Search for the cell housing the specified text and yield its (x, y) center coordinate. 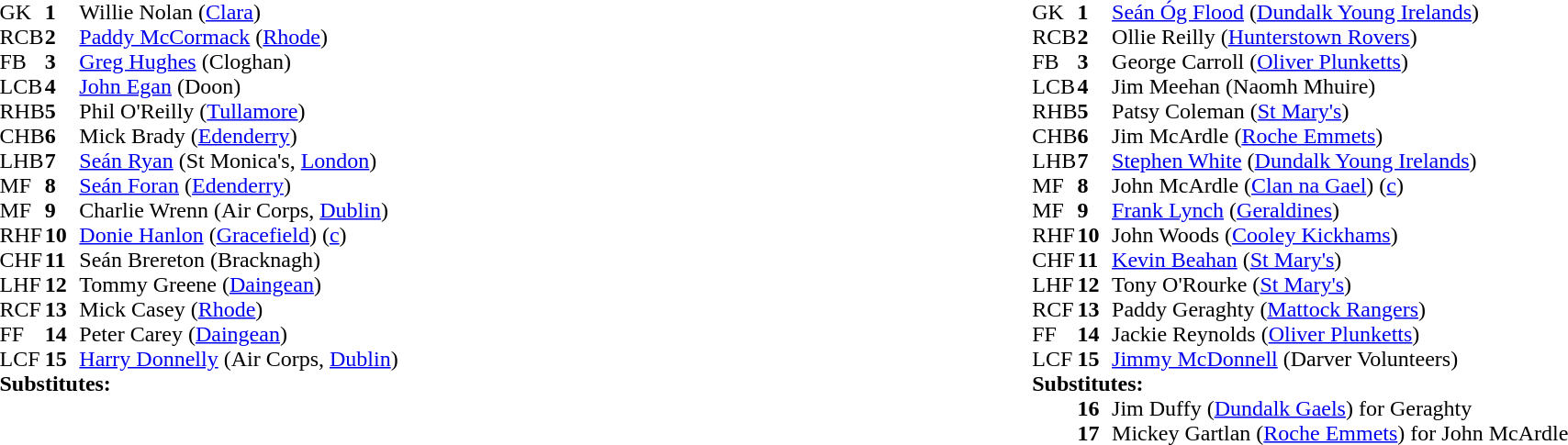
George Carroll (Oliver Plunketts) (1340, 62)
Stephen White (Dundalk Young Irelands) (1340, 161)
Seán Ryan (St Monica's, London) (239, 161)
Paddy McCormack (Rhode) (239, 37)
Jackie Reynolds (Oliver Plunketts) (1340, 334)
Seán Foran (Edenderry) (239, 185)
Tony O'Rourke (St Mary's) (1340, 284)
Frank Lynch (Geraldines) (1340, 211)
Ollie Reilly (Hunterstown Rovers) (1340, 37)
John Woods (Cooley Kickhams) (1340, 235)
Jim McArdle (Roche Emmets) (1340, 136)
Jim Meehan (Naomh Mhuire) (1340, 86)
Jim Duffy (Dundalk Gaels) for Geraghty (1340, 409)
Mickey Gartlan (Roche Emmets) for John McArdle (1340, 433)
Mick Brady (Edenderry) (239, 136)
John Egan (Doon) (239, 86)
Jimmy McDonnell (Darver Volunteers) (1340, 360)
Kevin Beahan (St Mary's) (1340, 261)
Phil O'Reilly (Tullamore) (239, 112)
Donie Hanlon (Gracefield) (c) (239, 235)
Greg Hughes (Cloghan) (239, 62)
Mick Casey (Rhode) (239, 310)
Patsy Coleman (St Mary's) (1340, 112)
Tommy Greene (Daingean) (239, 284)
Seán Brereton (Bracknagh) (239, 261)
Willie Nolan (Clara) (239, 13)
Harry Donnelly (Air Corps, Dublin) (239, 360)
17 (1095, 433)
Seán Óg Flood (Dundalk Young Irelands) (1340, 13)
John McArdle (Clan na Gael) (c) (1340, 185)
Peter Carey (Daingean) (239, 334)
Charlie Wrenn (Air Corps, Dublin) (239, 211)
16 (1095, 409)
Paddy Geraghty (Mattock Rangers) (1340, 310)
